Identify which cell holds the provided text, then report its (X, Y) central coordinate. 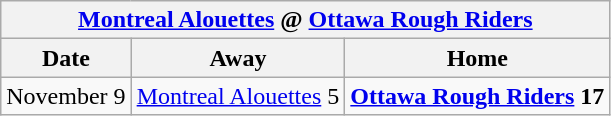
Montreal Alouettes @ Ottawa Rough Riders (306, 20)
Date (66, 58)
Ottawa Rough Riders 17 (478, 96)
Montreal Alouettes 5 (238, 96)
November 9 (66, 96)
Away (238, 58)
Home (478, 58)
